Provide the (x, y) coordinate of the cell's center where the given text is located.  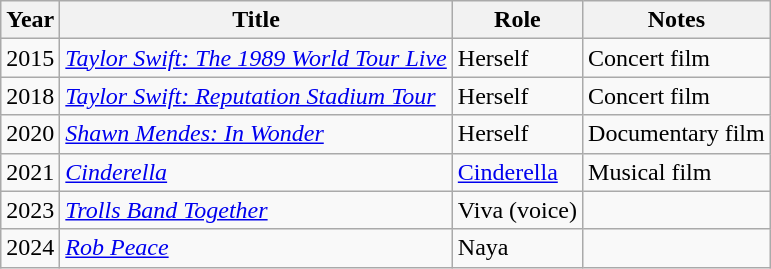
2024 (30, 248)
Documentary film (677, 134)
Musical film (677, 172)
Naya (517, 248)
Rob Peace (256, 248)
Title (256, 20)
Trolls Band Together (256, 210)
Shawn Mendes: In Wonder (256, 134)
2021 (30, 172)
2018 (30, 96)
Year (30, 20)
2020 (30, 134)
Taylor Swift: The 1989 World Tour Live (256, 58)
Role (517, 20)
Notes (677, 20)
2015 (30, 58)
Viva (voice) (517, 210)
2023 (30, 210)
Taylor Swift: Reputation Stadium Tour (256, 96)
